Pinpoint the cell where the given text exists, returning its [X, Y] midpoint coordinate. 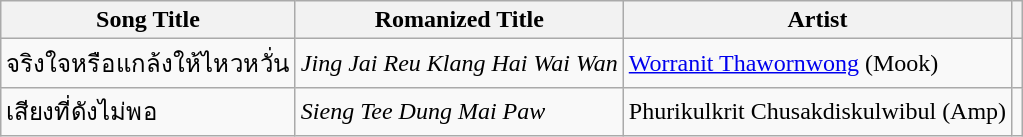
เสียงที่ดังไม่พอ [148, 112]
Jing Jai Reu Klang Hai Wai Wan [459, 64]
จริงใจหรือแกล้งให้ไหวหวั่น [148, 64]
Phurikulkrit Chusakdiskulwibul (Amp) [817, 112]
Worranit Thawornwong (Mook) [817, 64]
Song Title [148, 20]
Romanized Title [459, 20]
Artist [817, 20]
Sieng Tee Dung Mai Paw [459, 112]
